Capture the cell that displays the provided text and extract its [X, Y] central coordinate. 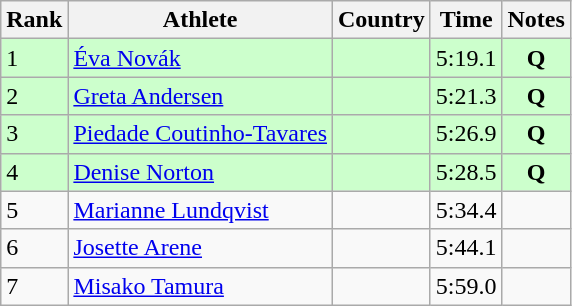
2 [34, 96]
5:19.1 [466, 58]
3 [34, 134]
5:28.5 [466, 172]
5 [34, 210]
Misako Tamura [200, 286]
Time [466, 20]
Notes [536, 20]
Athlete [200, 20]
5:21.3 [466, 96]
Marianne Lundqvist [200, 210]
Denise Norton [200, 172]
Greta Andersen [200, 96]
Country [382, 20]
Éva Novák [200, 58]
5:26.9 [466, 134]
4 [34, 172]
Piedade Coutinho-Tavares [200, 134]
1 [34, 58]
Josette Arene [200, 248]
7 [34, 286]
5:44.1 [466, 248]
5:34.4 [466, 210]
Rank [34, 20]
6 [34, 248]
5:59.0 [466, 286]
